Return (x, y) of the center of cell containing provided text 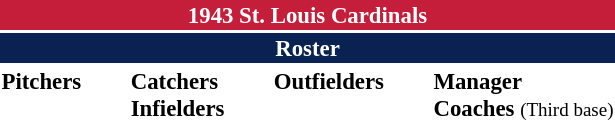
1943 St. Louis Cardinals (308, 15)
Roster (308, 48)
